Identify which cell holds the provided text, then report its [X, Y] central coordinate. 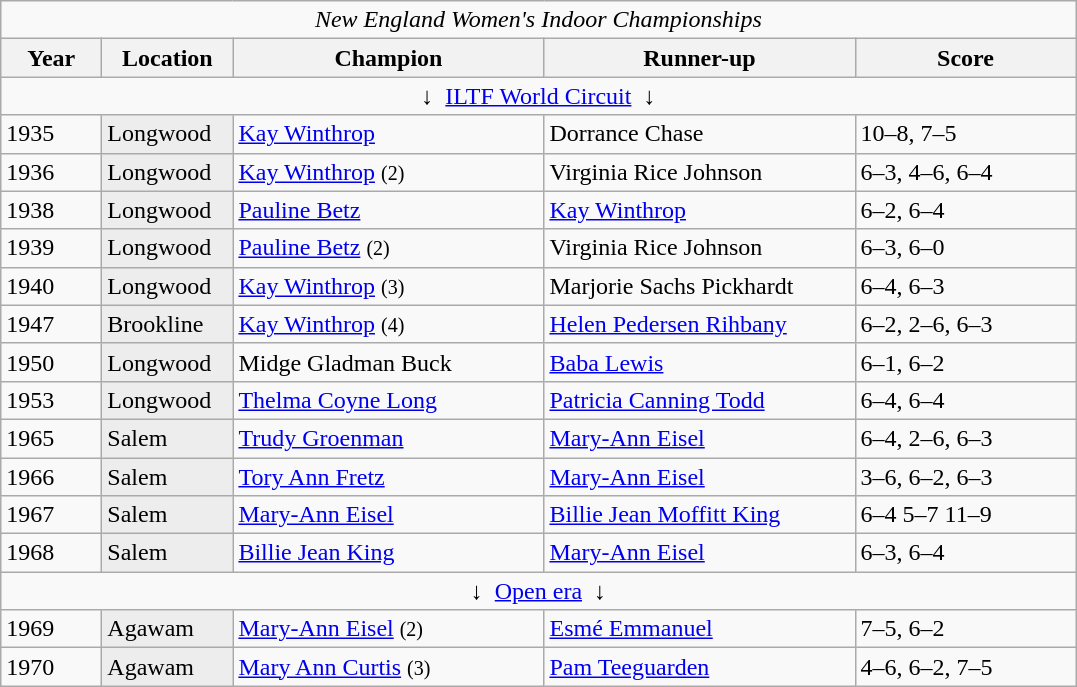
Year [52, 58]
1966 [52, 477]
6–3, 4–6, 6–4 [966, 172]
Pam Teeguarden [700, 667]
1970 [52, 667]
Tory Ann Fretz [388, 477]
7–5, 6–2 [966, 629]
Helen Pedersen Rihbany [700, 324]
Runner-up [700, 58]
Kay Winthrop (2) [388, 172]
1969 [52, 629]
Brookline [168, 324]
Pauline Betz [388, 210]
Champion [388, 58]
6–4 5–7 11–9 [966, 515]
Baba Lewis [700, 362]
1939 [52, 248]
Billie Jean King [388, 553]
1968 [52, 553]
6–1, 6–2 [966, 362]
1953 [52, 400]
1935 [52, 134]
1947 [52, 324]
6–4, 6–4 [966, 400]
6–2, 2–6, 6–3 [966, 324]
6–4, 2–6, 6–3 [966, 438]
↓ Open era ↓ [538, 591]
1950 [52, 362]
1938 [52, 210]
Midge Gladman Buck [388, 362]
Score [966, 58]
New England Women's Indoor Championships [538, 20]
Trudy Groenman [388, 438]
1936 [52, 172]
Dorrance Chase [700, 134]
3–6, 6–2, 6–3 [966, 477]
Patricia Canning Todd [700, 400]
1965 [52, 438]
Thelma Coyne Long [388, 400]
Esmé Emmanuel [700, 629]
Kay Winthrop (4) [388, 324]
Marjorie Sachs Pickhardt [700, 286]
1940 [52, 286]
6–3, 6–0 [966, 248]
Kay Winthrop (3) [388, 286]
4–6, 6–2, 7–5 [966, 667]
Pauline Betz (2) [388, 248]
1967 [52, 515]
↓ ILTF World Circuit ↓ [538, 96]
Mary-Ann Eisel (2) [388, 629]
6–3, 6–4 [966, 553]
6–4, 6–3 [966, 286]
Billie Jean Moffitt King [700, 515]
10–8, 7–5 [966, 134]
Location [168, 58]
Mary Ann Curtis (3) [388, 667]
6–2, 6–4 [966, 210]
